Pinpoint the cell where the given text exists, returning its [x, y] midpoint coordinate. 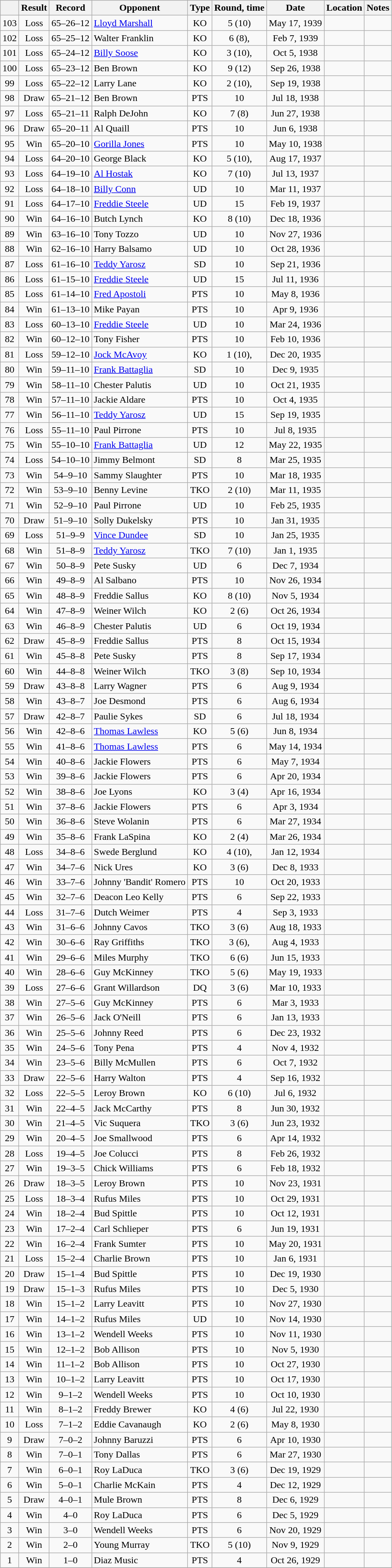
87 [10, 264]
84 [10, 309]
24 [10, 1214]
Steve Wolanin [140, 822]
23–5–6 [71, 1063]
May 17, 1939 [296, 23]
6 (10) [239, 1093]
3 (10), [239, 53]
Tony Pena [140, 1048]
51 [10, 807]
98 [10, 98]
Joe Lyons [140, 792]
37 [10, 1018]
Joe Desmond [140, 701]
Chick Williams [140, 1168]
Oct 15, 1934 [296, 641]
Vince Dundee [140, 535]
7 [10, 1470]
3 (8) [239, 671]
40–8–6 [71, 761]
21–4–5 [71, 1123]
7–1–2 [71, 1425]
54–9–10 [71, 475]
23 [10, 1229]
4 (10), [239, 852]
Apr 10, 1930 [296, 1440]
7–0–2 [71, 1440]
80 [10, 369]
68 [10, 550]
28–6–6 [71, 972]
86 [10, 279]
9 [10, 1440]
28 [10, 1153]
17–2–4 [71, 1229]
92 [10, 189]
Benny Levine [140, 490]
Jan 12, 1934 [296, 852]
15–1–4 [71, 1274]
64–19–10 [71, 173]
4–0 [71, 1515]
Nov 20, 1929 [296, 1530]
Dec 6, 1929 [296, 1500]
Nick Ures [140, 867]
63 [10, 626]
24–5–6 [71, 1048]
Notes [378, 8]
50–8–9 [71, 565]
1 [10, 1560]
22 [10, 1244]
Oct 28, 1936 [296, 249]
40 [10, 972]
Mar 27, 1934 [296, 822]
43 [10, 927]
Jan 25, 1935 [296, 535]
Mike Payan [140, 309]
5–0–1 [71, 1485]
2 [10, 1545]
Sammy Slaughter [140, 475]
Tony Fisher [140, 339]
65–20–10 [71, 143]
39–8–6 [71, 776]
59 [10, 686]
Date [296, 8]
Charlie McKain [140, 1485]
46 [10, 882]
60–13–10 [71, 324]
Jack O'Neill [140, 1018]
26–5–6 [71, 1018]
93 [10, 173]
Dec 7, 1934 [296, 565]
41 [10, 957]
George Black [140, 158]
Jan 6, 1931 [296, 1259]
27 [10, 1168]
Sep 19, 1935 [296, 415]
May 10, 1938 [296, 143]
25–5–6 [71, 1033]
Johnny Cavos [140, 927]
Tony Tozzo [140, 234]
Dec 20, 1935 [296, 354]
18–3–5 [71, 1184]
Jackie Aldare [140, 400]
May 19, 1933 [296, 972]
Jan 1, 1935 [296, 550]
31–7–6 [71, 912]
Oct 19, 1934 [296, 626]
61 [10, 656]
Oct 5, 1938 [296, 53]
Oct 7, 1932 [296, 1063]
Freddy Brewer [140, 1410]
Jul 18, 1934 [296, 716]
Harry Walton [140, 1078]
77 [10, 415]
Sep 22, 1933 [296, 897]
Charlie Brown [140, 1259]
99 [10, 83]
21 [10, 1259]
22–5–6 [71, 1078]
Dec 9, 1935 [296, 369]
67 [10, 565]
Jack McCarthy [140, 1108]
Walter Franklin [140, 38]
61–15–10 [71, 279]
Larry Wagner [140, 686]
36 [10, 1033]
Opponent [140, 8]
Jun 19, 1931 [296, 1229]
102 [10, 38]
35–8–6 [71, 837]
May 8, 1930 [296, 1425]
Butch Lynch [140, 219]
45–8–8 [71, 656]
50 [10, 822]
Feb 10, 1936 [296, 339]
16–2–4 [71, 1244]
Oct 10, 1930 [296, 1394]
33–7–6 [71, 882]
49–8–9 [71, 580]
34 [10, 1063]
Nov 5, 1930 [296, 1349]
60–12–10 [71, 339]
16 [10, 1334]
2–0 [71, 1545]
Billy McMullen [140, 1063]
53–9–10 [71, 490]
Al Hostak [140, 173]
31–6–6 [71, 927]
Feb 19, 1937 [296, 204]
62–16–10 [71, 249]
18 [10, 1304]
81 [10, 354]
Sep 10, 1934 [296, 671]
Apr 9, 1936 [296, 309]
15–1–2 [71, 1304]
Sep 21, 1936 [296, 264]
Frank Sumter [140, 1244]
Nov 27, 1930 [296, 1304]
10–1–2 [71, 1379]
27–5–6 [71, 1003]
Oct 21, 1935 [296, 384]
13 [10, 1379]
Billy Conn [140, 189]
45–8–9 [71, 641]
Result [34, 8]
Mar 25, 1935 [296, 460]
83 [10, 324]
Oct 17, 1930 [296, 1379]
3 [10, 1530]
44–8–8 [71, 671]
Nov 5, 1934 [296, 596]
Grant Willardson [140, 988]
Joe Smallwood [140, 1138]
Mar 11, 1935 [296, 490]
47 [10, 867]
58–11–10 [71, 384]
18–3–4 [71, 1199]
60 [10, 671]
59–11–10 [71, 369]
63–16–10 [71, 234]
75 [10, 445]
Dec 8, 1933 [296, 867]
Mar 10, 1933 [296, 988]
Mar 11, 1937 [296, 189]
Location [344, 8]
Fred Apostoli [140, 294]
Jul 8, 1935 [296, 430]
43–8–7 [71, 701]
Nov 4, 1932 [296, 1048]
91 [10, 204]
Sep 26, 1938 [296, 68]
Paulie Sykes [140, 716]
Jock McAvoy [140, 354]
95 [10, 143]
Dutch Weimer [140, 912]
Harry Balsamo [140, 249]
45 [10, 897]
35 [10, 1048]
55–10–10 [71, 445]
May 8, 1936 [296, 294]
2 (10), [239, 83]
Mar 3, 1933 [296, 1003]
54 [10, 761]
3 (4) [239, 792]
42–8–6 [71, 731]
26 [10, 1184]
56 [10, 731]
Oct 26, 1929 [296, 1560]
Apr 3, 1934 [296, 807]
Feb 18, 1932 [296, 1168]
57–11–10 [71, 400]
71 [10, 505]
May 14, 1934 [296, 746]
Vic Suquera [140, 1123]
38 [10, 1003]
Sep 19, 1938 [296, 83]
82 [10, 339]
Apr 20, 1934 [296, 776]
79 [10, 384]
65 [10, 596]
Johnny Reed [140, 1033]
Aug 18, 1933 [296, 927]
29 [10, 1138]
Nov 9, 1929 [296, 1545]
2 (10) [239, 490]
Johnny Baruzzi [140, 1440]
33 [10, 1078]
Lloyd Marshall [140, 23]
Dec 23, 1932 [296, 1033]
100 [10, 68]
97 [10, 113]
Frank LaSpina [140, 837]
Young Murray [140, 1545]
20–4–5 [71, 1138]
22–4–5 [71, 1108]
Jun 23, 1932 [296, 1123]
52–9–10 [71, 505]
Jul 18, 1938 [296, 98]
Mar 27, 1930 [296, 1455]
55–11–10 [71, 430]
65–24–12 [71, 53]
38–8–6 [71, 792]
Jun 8, 1934 [296, 731]
3 (6), [239, 942]
Carl Schlieper [140, 1229]
69 [10, 535]
32 [10, 1093]
3–0 [71, 1530]
Ray Griffiths [140, 942]
76 [10, 430]
Tony Dallas [140, 1455]
101 [10, 53]
44 [10, 912]
11–1–2 [71, 1364]
22–5–5 [71, 1093]
Miles Murphy [140, 957]
Dec 19, 1930 [296, 1274]
52 [10, 792]
14 [10, 1364]
9 (12) [239, 68]
14–1–2 [71, 1319]
15–1–3 [71, 1289]
Round, time [239, 8]
DQ [200, 988]
Oct 29, 1931 [296, 1199]
42 [10, 942]
65–21–12 [71, 98]
66 [10, 580]
73 [10, 475]
Jun 30, 1932 [296, 1108]
30 [10, 1123]
94 [10, 158]
61–13–10 [71, 309]
Al Quaill [140, 128]
55 [10, 746]
Jul 6, 1932 [296, 1093]
Jan 31, 1935 [296, 520]
Dec 18, 1936 [296, 219]
51–9–10 [71, 520]
37–8–6 [71, 807]
65–22–12 [71, 83]
Oct 20, 1933 [296, 882]
2 (4) [239, 837]
Jun 6, 1938 [296, 128]
Larry Lane [140, 83]
Nov 26, 1934 [296, 580]
64 [10, 611]
57 [10, 716]
9–1–2 [71, 1394]
20 [10, 1274]
Billy Soose [140, 53]
1–0 [71, 1560]
39 [10, 988]
29–6–6 [71, 957]
1 (10), [239, 354]
Oct 12, 1931 [296, 1214]
Sep 16, 1932 [296, 1078]
48–8–9 [71, 596]
65–23–12 [71, 68]
53 [10, 776]
103 [10, 23]
64–17–10 [71, 204]
Dec 19, 1929 [296, 1470]
Nov 27, 1936 [296, 234]
Aug 6, 1934 [296, 701]
27–6–6 [71, 988]
31 [10, 1108]
72 [10, 490]
62 [10, 641]
Solly Dukelsky [140, 520]
30–6–6 [71, 942]
Joe Colucci [140, 1153]
Sep 3, 1933 [296, 912]
64–18–10 [71, 189]
74 [10, 460]
51–9–9 [71, 535]
65–25–12 [71, 38]
64–16–10 [71, 219]
90 [10, 219]
17 [10, 1319]
13–1–2 [71, 1334]
7 (8) [239, 113]
6 (6) [239, 957]
May 7, 1934 [296, 761]
Jul 11, 1936 [296, 279]
Dec 5, 1929 [296, 1515]
Dec 12, 1929 [296, 1485]
59–12–10 [71, 354]
88 [10, 249]
Eddie Cavanaugh [140, 1425]
Oct 26, 1934 [296, 611]
Mar 26, 1934 [296, 837]
19 [10, 1289]
Feb 7, 1939 [296, 38]
58 [10, 701]
May 20, 1931 [296, 1244]
Jimmy Belmont [140, 460]
Aug 17, 1937 [296, 158]
89 [10, 234]
11 [10, 1410]
Aug 4, 1933 [296, 942]
Type [200, 8]
64–20–10 [71, 158]
Johnny 'Bandit' Romero [140, 882]
Feb 25, 1935 [296, 505]
36–8–6 [71, 822]
19–3–5 [71, 1168]
61–14–10 [71, 294]
Oct 27, 1930 [296, 1364]
Sep 17, 1934 [296, 656]
78 [10, 400]
Jul 13, 1937 [296, 173]
25 [10, 1199]
65–26–12 [71, 23]
49 [10, 837]
Gorilla Jones [140, 143]
Ralph DeJohn [140, 113]
Nov 14, 1930 [296, 1319]
48 [10, 852]
Mar 18, 1935 [296, 475]
32–7–6 [71, 897]
Jul 22, 1930 [296, 1410]
85 [10, 294]
Jun 15, 1933 [296, 957]
7–0–1 [71, 1455]
May 22, 1935 [296, 445]
Aug 9, 1934 [296, 686]
Dec 5, 1930 [296, 1289]
41–8–6 [71, 746]
65–21–11 [71, 113]
5 [10, 1500]
96 [10, 128]
4 (6) [239, 1410]
Feb 26, 1932 [296, 1153]
Swede Berglund [140, 852]
12–1–2 [71, 1349]
51–8–9 [71, 550]
Al Salbano [140, 580]
Nov 23, 1931 [296, 1184]
Apr 14, 1932 [296, 1138]
Diaz Music [140, 1560]
46–8–9 [71, 626]
8–1–2 [71, 1410]
47–8–9 [71, 611]
34–8–6 [71, 852]
4–0–1 [71, 1500]
Mar 24, 1936 [296, 324]
Deacon Leo Kelly [140, 897]
61–16–10 [71, 264]
19–4–5 [71, 1153]
18–2–4 [71, 1214]
65–20–11 [71, 128]
42–8–7 [71, 716]
34–7–6 [71, 867]
15–2–4 [71, 1259]
5 (10), [239, 158]
Jan 13, 1933 [296, 1018]
56–11–10 [71, 415]
Apr 16, 1934 [296, 792]
Oct 4, 1935 [296, 400]
43–8–8 [71, 686]
Mule Brown [140, 1500]
6 (8), [239, 38]
Record [71, 8]
6–0–1 [71, 1470]
Nov 11, 1930 [296, 1334]
70 [10, 520]
54–10–10 [71, 460]
Jun 27, 1938 [296, 113]
